Determine the (x, y) coordinate at the center of the cell enclosing the given text.  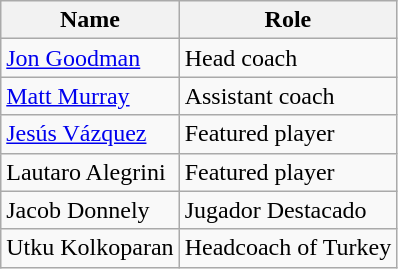
Head coach (288, 58)
Headcoach of Turkey (288, 248)
Lautaro Alegrini (90, 172)
Assistant coach (288, 96)
Jugador Destacado (288, 210)
Matt Murray (90, 96)
Jacob Donnely (90, 210)
Name (90, 20)
Utku Kolkoparan (90, 248)
Jesús Vázquez (90, 134)
Role (288, 20)
Jon Goodman (90, 58)
